Scan for the cell matching the given text and deliver its (X, Y) coordinate at center. 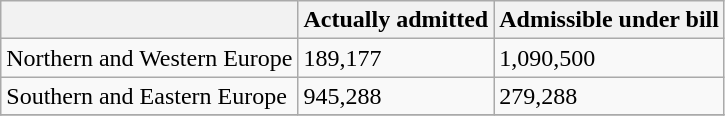
1,090,500 (610, 58)
Northern and Western Europe (150, 58)
189,177 (396, 58)
279,288 (610, 96)
Admissible under bill (610, 20)
945,288 (396, 96)
Actually admitted (396, 20)
Southern and Eastern Europe (150, 96)
